Search for the cell housing the specified text and yield its (X, Y) center coordinate. 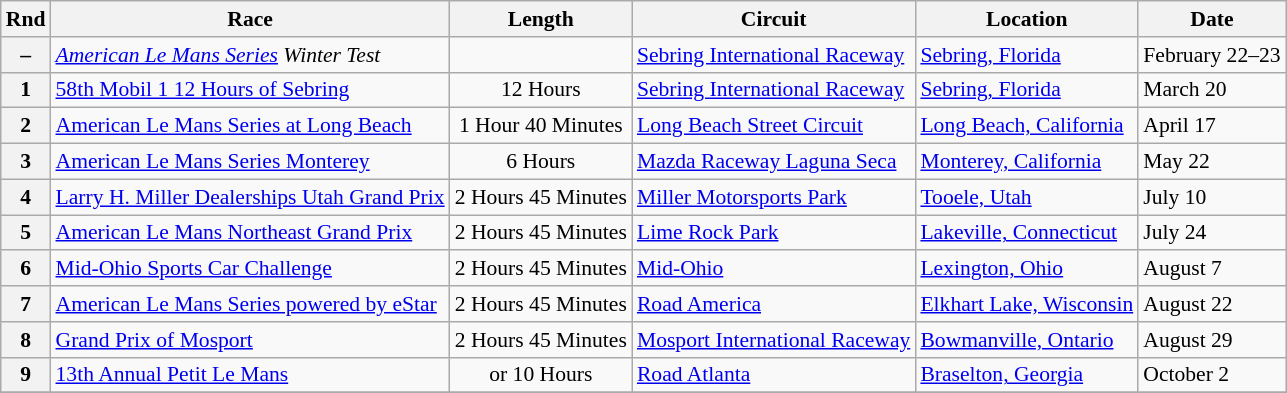
Long Beach, California (1026, 126)
Monterey, California (1026, 162)
6 Hours (541, 162)
6 (26, 269)
July 10 (1212, 197)
Elkhart Lake, Wisconsin (1026, 304)
or 10 Hours (541, 375)
May 22 (1212, 162)
Lexington, Ohio (1026, 269)
American Le Mans Series Monterey (250, 162)
Long Beach Street Circuit (774, 126)
July 24 (1212, 233)
Road Atlanta (774, 375)
August 7 (1212, 269)
58th Mobil 1 12 Hours of Sebring (250, 90)
Race (250, 19)
American Le Mans Series Winter Test (250, 55)
12 Hours (541, 90)
4 (26, 197)
Tooele, Utah (1026, 197)
Rnd (26, 19)
American Le Mans Northeast Grand Prix (250, 233)
Mosport International Raceway (774, 340)
Mid-Ohio (774, 269)
Length (541, 19)
Miller Motorsports Park (774, 197)
1 Hour 40 Minutes (541, 126)
Lakeville, Connecticut (1026, 233)
April 17 (1212, 126)
Mid-Ohio Sports Car Challenge (250, 269)
March 20 (1212, 90)
8 (26, 340)
August 29 (1212, 340)
Circuit (774, 19)
October 2 (1212, 375)
Location (1026, 19)
American Le Mans Series powered by eStar (250, 304)
Lime Rock Park (774, 233)
13th Annual Petit Le Mans (250, 375)
Road America (774, 304)
3 (26, 162)
Mazda Raceway Laguna Seca (774, 162)
Bowmanville, Ontario (1026, 340)
Grand Prix of Mosport (250, 340)
February 22–23 (1212, 55)
American Le Mans Series at Long Beach (250, 126)
Larry H. Miller Dealerships Utah Grand Prix (250, 197)
2 (26, 126)
9 (26, 375)
1 (26, 90)
August 22 (1212, 304)
Date (1212, 19)
Braselton, Georgia (1026, 375)
– (26, 55)
7 (26, 304)
5 (26, 233)
